Scan for the cell matching the given text and deliver its [x, y] coordinate at center. 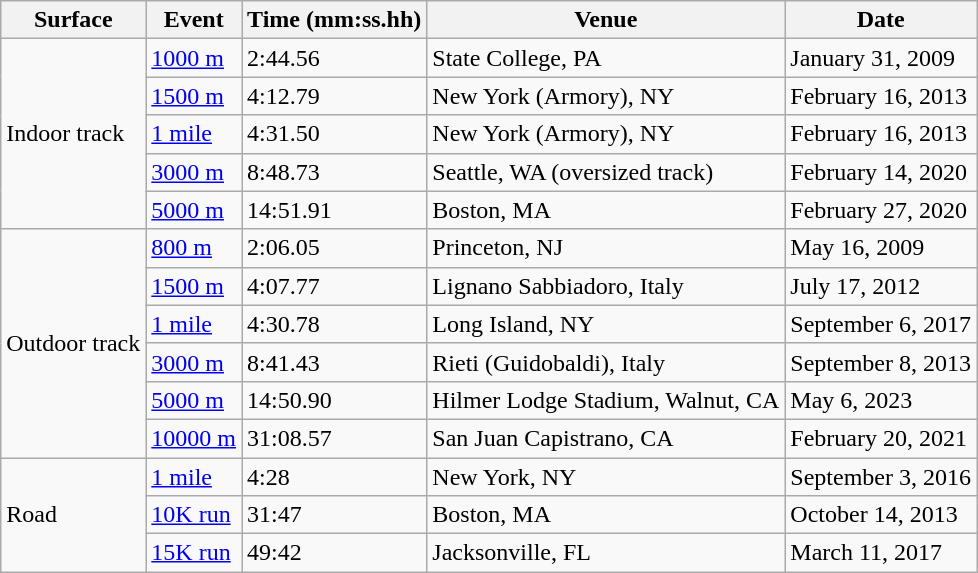
Event [194, 20]
Outdoor track [74, 343]
February 14, 2020 [881, 172]
10K run [194, 515]
2:06.05 [334, 248]
July 17, 2012 [881, 286]
New York, NY [606, 477]
800 m [194, 248]
Long Island, NY [606, 324]
March 11, 2017 [881, 553]
Date [881, 20]
Hilmer Lodge Stadium, Walnut, CA [606, 400]
Jacksonville, FL [606, 553]
31:47 [334, 515]
Indoor track [74, 134]
31:08.57 [334, 438]
Seattle, WA (oversized track) [606, 172]
2:44.56 [334, 58]
4:12.79 [334, 96]
September 8, 2013 [881, 362]
Time (mm:ss.hh) [334, 20]
10000 m [194, 438]
4:28 [334, 477]
8:48.73 [334, 172]
Surface [74, 20]
September 3, 2016 [881, 477]
Princeton, NJ [606, 248]
State College, PA [606, 58]
4:30.78 [334, 324]
49:42 [334, 553]
Lignano Sabbiadoro, Italy [606, 286]
San Juan Capistrano, CA [606, 438]
14:51.91 [334, 210]
January 31, 2009 [881, 58]
1000 m [194, 58]
October 14, 2013 [881, 515]
4:07.77 [334, 286]
May 6, 2023 [881, 400]
Venue [606, 20]
September 6, 2017 [881, 324]
8:41.43 [334, 362]
4:31.50 [334, 134]
15K run [194, 553]
Road [74, 515]
February 20, 2021 [881, 438]
Rieti (Guidobaldi), Italy [606, 362]
May 16, 2009 [881, 248]
14:50.90 [334, 400]
February 27, 2020 [881, 210]
